Capture the cell that displays the provided text and extract its [x, y] central coordinate. 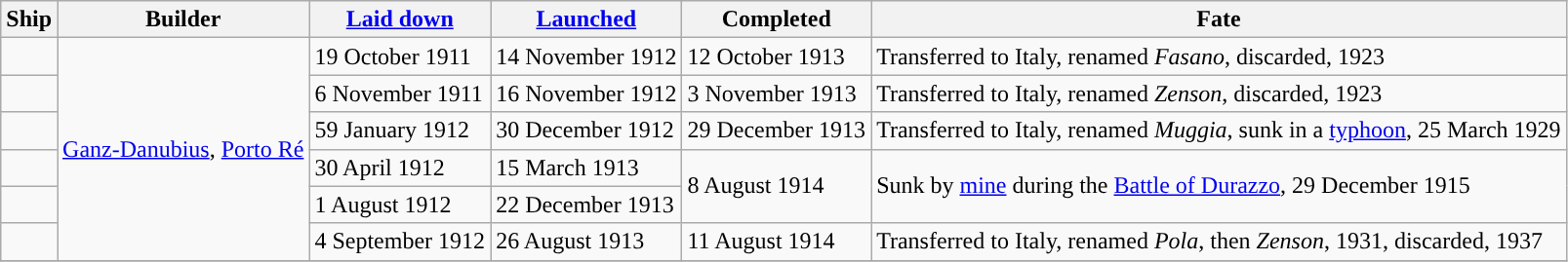
4 September 1912 [400, 242]
1 August 1912 [400, 205]
Laid down [400, 19]
29 December 1913 [777, 131]
6 November 1911 [400, 94]
3 November 1913 [777, 94]
Fate [1220, 19]
22 December 1913 [586, 205]
Transferred to Italy, renamed Pola, then Zenson, 1931, discarded, 1937 [1220, 242]
12 October 1913 [777, 56]
Transferred to Italy, renamed Fasano, discarded, 1923 [1220, 56]
Sunk by mine during the Battle of Durazzo, 29 December 1915 [1220, 186]
Ship [29, 19]
Transferred to Italy, renamed Zenson, discarded, 1923 [1220, 94]
Launched [586, 19]
11 August 1914 [777, 242]
8 August 1914 [777, 186]
Completed [777, 19]
30 April 1912 [400, 168]
Builder [183, 19]
30 December 1912 [586, 131]
15 March 1913 [586, 168]
14 November 1912 [586, 56]
26 August 1913 [586, 242]
59 January 1912 [400, 131]
Ganz-Danubius, Porto Ré [183, 149]
16 November 1912 [586, 94]
19 October 1911 [400, 56]
Transferred to Italy, renamed Muggia, sunk in a typhoon, 25 March 1929 [1220, 131]
